For the text-containing cell, return its midpoint in (x, y) coordinate format. 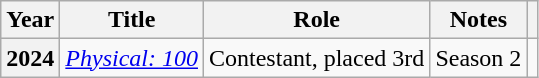
Contestant, placed 3rd (317, 58)
Year (30, 20)
Title (132, 20)
Role (317, 20)
2024 (30, 58)
Notes (478, 20)
Physical: 100 (132, 58)
Season 2 (478, 58)
